Return the (X, Y) coordinate for the center point of the cell that contains the specified text.  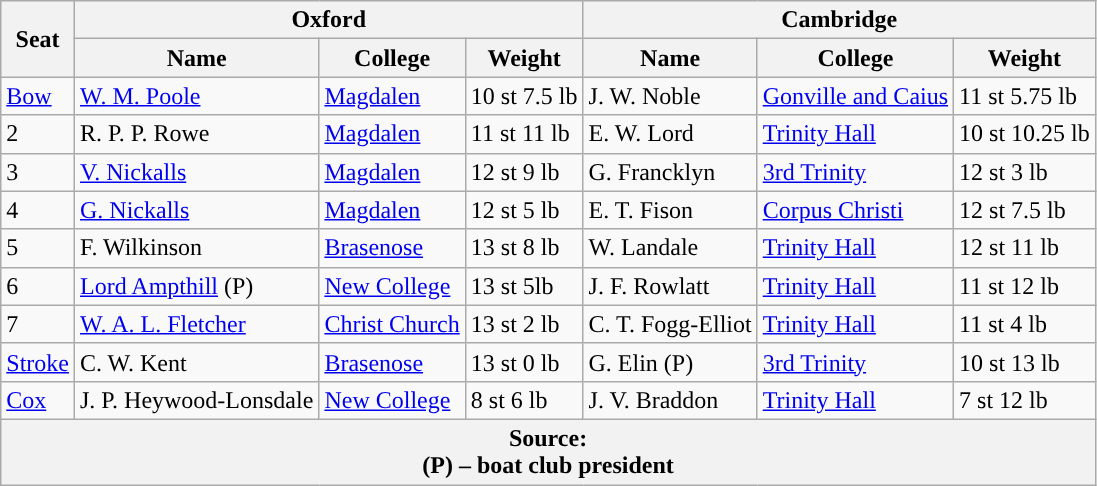
12 st 3 lb (1025, 172)
Cox (38, 400)
2 (38, 134)
8 st 6 lb (524, 400)
J. W. Noble (670, 96)
4 (38, 210)
10 st 7.5 lb (524, 96)
13 st 5lb (524, 286)
5 (38, 248)
Stroke (38, 362)
13 st 2 lb (524, 324)
E. W. Lord (670, 134)
13 st 0 lb (524, 362)
G. Elin (P) (670, 362)
3 (38, 172)
12 st 11 lb (1025, 248)
11 st 5.75 lb (1025, 96)
Lord Ampthill (P) (196, 286)
Bow (38, 96)
7 (38, 324)
W. M. Poole (196, 96)
R. P. P. Rowe (196, 134)
6 (38, 286)
G. Francklyn (670, 172)
C. T. Fogg-Elliot (670, 324)
C. W. Kent (196, 362)
7 st 12 lb (1025, 400)
G. Nickalls (196, 210)
Cambridge (839, 20)
10 st 10.25 lb (1025, 134)
12 st 9 lb (524, 172)
W. Landale (670, 248)
Christ Church (392, 324)
11 st 12 lb (1025, 286)
J. V. Braddon (670, 400)
W. A. L. Fletcher (196, 324)
11 st 11 lb (524, 134)
J. F. Rowlatt (670, 286)
V. Nickalls (196, 172)
12 st 7.5 lb (1025, 210)
Gonville and Caius (855, 96)
Oxford (328, 20)
Seat (38, 39)
Source:(P) – boat club president (548, 452)
E. T. Fison (670, 210)
10 st 13 lb (1025, 362)
J. P. Heywood-Lonsdale (196, 400)
F. Wilkinson (196, 248)
Corpus Christi (855, 210)
13 st 8 lb (524, 248)
12 st 5 lb (524, 210)
11 st 4 lb (1025, 324)
